For the text-containing cell, return its midpoint in [x, y] coordinate format. 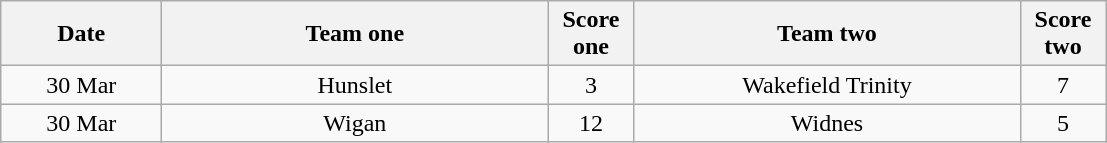
5 [1063, 123]
7 [1063, 85]
Wakefield Trinity [827, 85]
12 [591, 123]
Wigan [355, 123]
Team one [355, 34]
Team two [827, 34]
Date [82, 34]
Score two [1063, 34]
Score one [591, 34]
Hunslet [355, 85]
3 [591, 85]
Widnes [827, 123]
